Extract the [X, Y] coordinate from the center of the cell holding the provided text.  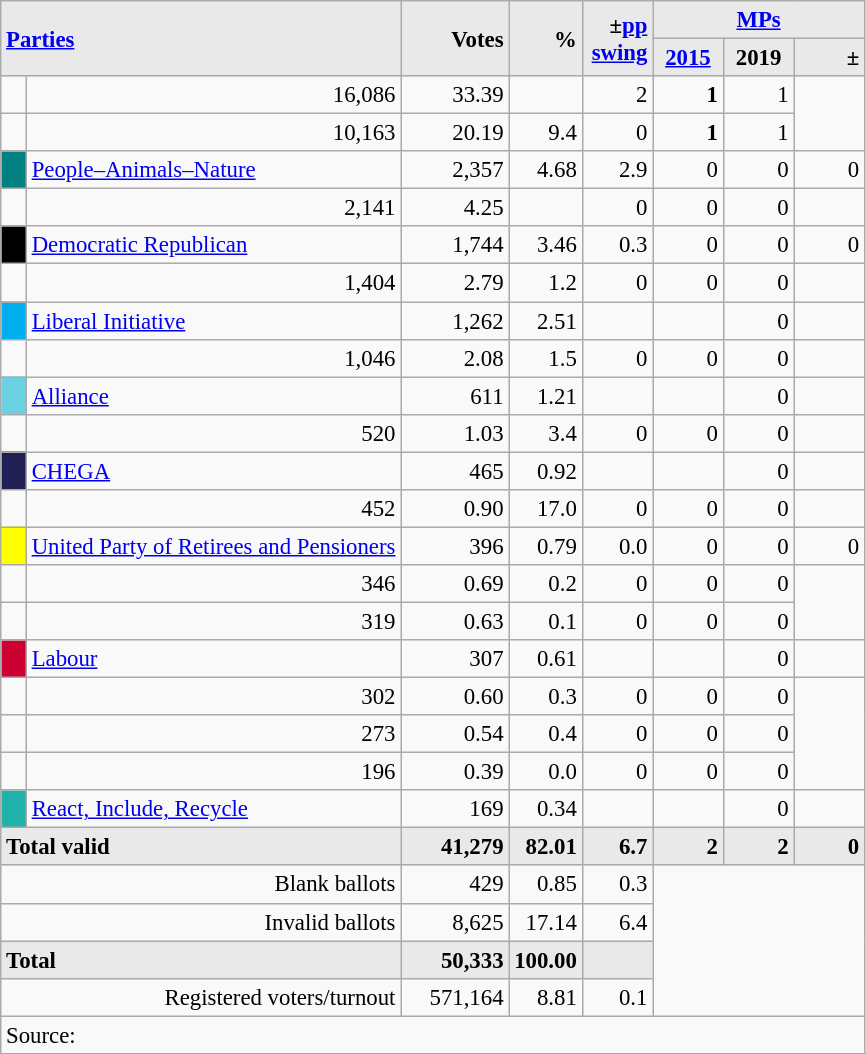
CHEGA [213, 471]
2.08 [455, 358]
571,164 [455, 997]
520 [213, 433]
Blank ballots [201, 885]
8,625 [455, 922]
1.21 [546, 396]
346 [213, 584]
1.03 [455, 433]
0.61 [546, 659]
Total [201, 960]
MPs [759, 20]
2,357 [455, 170]
169 [455, 809]
33.39 [455, 95]
17.0 [546, 509]
2.51 [546, 321]
273 [213, 734]
Parties [201, 38]
20.19 [455, 133]
0.60 [455, 697]
0.54 [455, 734]
2015 [688, 58]
Registered voters/turnout [201, 997]
1,262 [455, 321]
611 [455, 396]
1,744 [455, 245]
9.4 [546, 133]
196 [213, 772]
People–Animals–Nature [213, 170]
10,163 [213, 133]
307 [455, 659]
Invalid ballots [201, 922]
465 [455, 471]
React, Include, Recycle [213, 809]
±pp swing [618, 38]
United Party of Retirees and Pensioners [213, 546]
41,279 [455, 847]
2.79 [455, 283]
8.81 [546, 997]
100.00 [546, 960]
0.85 [546, 885]
6.4 [618, 922]
1,046 [213, 358]
Votes [455, 38]
Labour [213, 659]
302 [213, 697]
Liberal Initiative [213, 321]
16,086 [213, 95]
1,404 [213, 283]
4.25 [455, 208]
319 [213, 621]
Democratic Republican [213, 245]
± [830, 58]
3.46 [546, 245]
Alliance [213, 396]
82.01 [546, 847]
Total valid [201, 847]
0.34 [546, 809]
3.4 [546, 433]
17.14 [546, 922]
0.69 [455, 584]
Source: [433, 1035]
0.90 [455, 509]
1.5 [546, 358]
0.63 [455, 621]
0.4 [546, 734]
% [546, 38]
452 [213, 509]
0.39 [455, 772]
2.9 [618, 170]
1.2 [546, 283]
396 [455, 546]
2,141 [213, 208]
4.68 [546, 170]
0.79 [546, 546]
2019 [758, 58]
50,333 [455, 960]
0.2 [546, 584]
0.92 [546, 471]
6.7 [618, 847]
429 [455, 885]
